Locate the cell with the specified text and output its [x, y] center coordinate. 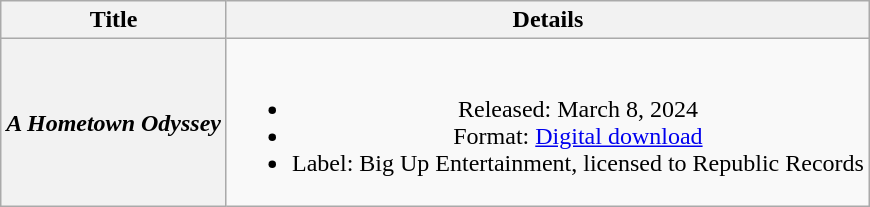
Title [114, 20]
A Hometown Odyssey [114, 122]
Released: March 8, 2024Format: Digital downloadLabel: Big Up Entertainment, licensed to Republic Records [548, 122]
Details [548, 20]
